For the text-containing cell, return its midpoint in (x, y) coordinate format. 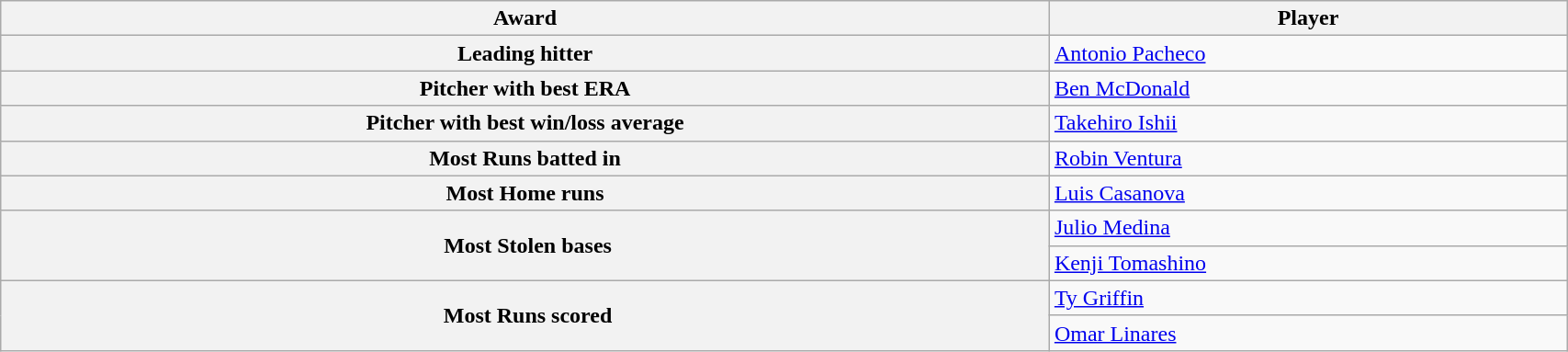
Pitcher with best win/loss average (525, 123)
Julio Medina (1308, 228)
Leading hitter (525, 53)
Robin Ventura (1308, 158)
Most Runs scored (525, 315)
Luis Casanova (1308, 193)
Most Home runs (525, 193)
Antonio Pacheco (1308, 53)
Kenji Tomashino (1308, 263)
Award (525, 18)
Player (1308, 18)
Pitcher with best ERA (525, 88)
Ben McDonald (1308, 88)
Most Stolen bases (525, 245)
Ty Griffin (1308, 298)
Most Runs batted in (525, 158)
Omar Linares (1308, 333)
Takehiro Ishii (1308, 123)
